Locate the cell with the specified text and output its (x, y) center coordinate. 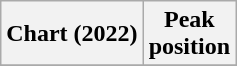
Chart (2022) (72, 34)
Peakposition (189, 34)
